Find where the given text appears and provide that cell's center as [X, Y] coordinate. 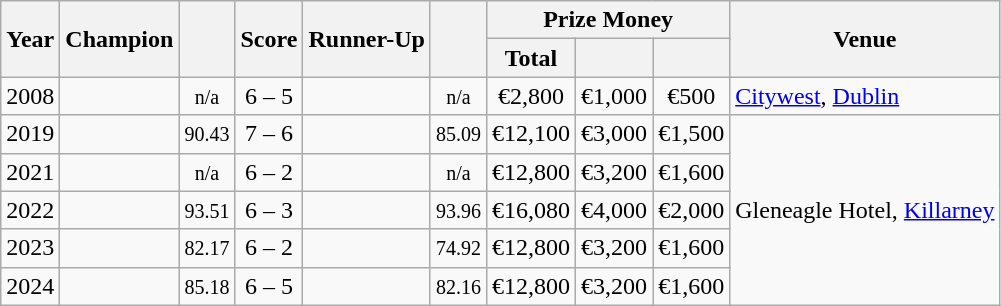
2023 [30, 248]
2008 [30, 96]
74.92 [458, 248]
2021 [30, 172]
90.43 [207, 134]
€3,000 [614, 134]
82.17 [207, 248]
Prize Money [608, 20]
€2,000 [692, 210]
Total [532, 58]
Year [30, 39]
€2,800 [532, 96]
6 – 3 [269, 210]
Runner-Up [367, 39]
€500 [692, 96]
€1,000 [614, 96]
Score [269, 39]
€4,000 [614, 210]
93.96 [458, 210]
85.18 [207, 286]
Venue [865, 39]
€1,500 [692, 134]
93.51 [207, 210]
2024 [30, 286]
€12,100 [532, 134]
€16,080 [532, 210]
Citywest, Dublin [865, 96]
2022 [30, 210]
Gleneagle Hotel, Killarney [865, 210]
7 – 6 [269, 134]
82.16 [458, 286]
Champion [120, 39]
2019 [30, 134]
85.09 [458, 134]
